Capture the cell that displays the provided text and extract its (x, y) central coordinate. 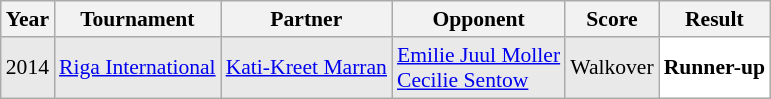
Year (28, 19)
Tournament (138, 19)
2014 (28, 68)
Score (612, 19)
Result (714, 19)
Emilie Juul Moller Cecilie Sentow (478, 68)
Partner (306, 19)
Opponent (478, 19)
Runner-up (714, 68)
Walkover (612, 68)
Kati-Kreet Marran (306, 68)
Riga International (138, 68)
